Search for the cell housing the specified text and yield its (X, Y) center coordinate. 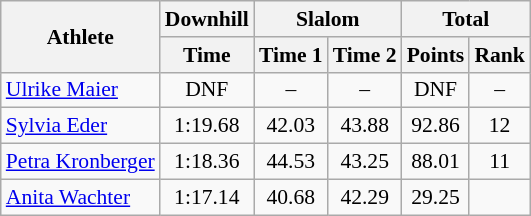
44.53 (291, 162)
1:18.36 (207, 162)
Sylvia Eder (80, 126)
Anita Wachter (80, 197)
Downhill (207, 19)
Petra Kronberger (80, 162)
Time 1 (291, 55)
Slalom (328, 19)
Ulrike Maier (80, 90)
40.68 (291, 197)
Total (466, 19)
43.25 (365, 162)
92.86 (436, 126)
Time 2 (365, 55)
12 (500, 126)
1:17.14 (207, 197)
Rank (500, 55)
29.25 (436, 197)
Time (207, 55)
42.29 (365, 197)
88.01 (436, 162)
1:19.68 (207, 126)
43.88 (365, 126)
11 (500, 162)
Athlete (80, 36)
42.03 (291, 126)
Points (436, 55)
